Extract the (X, Y) coordinate from the center of the cell holding the provided text.  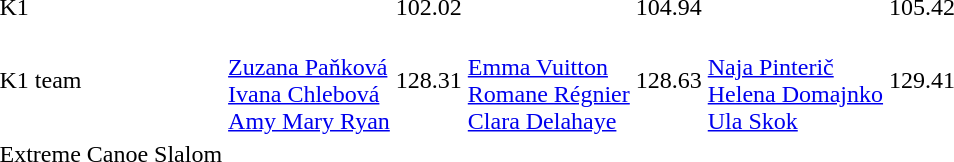
128.63 (668, 80)
Emma VuittonRomane RégnierClara Delahaye (548, 80)
Naja PinteričHelena DomajnkoUla Skok (795, 80)
Zuzana PaňkováIvana ChlebováAmy Mary Ryan (310, 80)
128.31 (428, 80)
